Find where the given text appears and provide that cell's center as [x, y] coordinate. 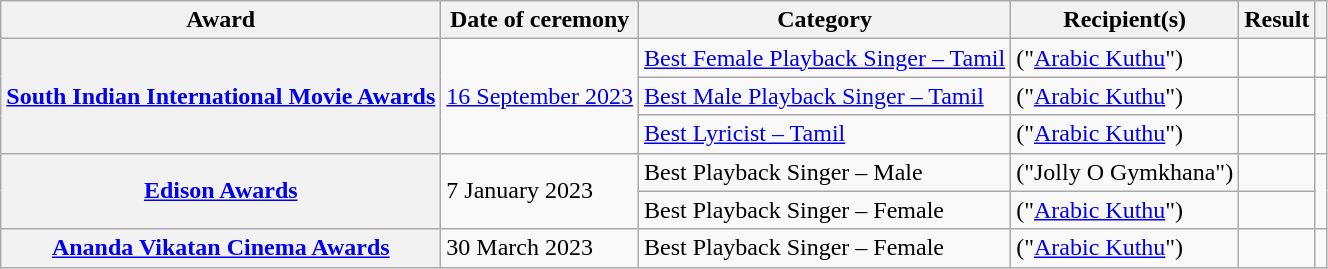
Result [1277, 20]
Ananda Vikatan Cinema Awards [221, 248]
16 September 2023 [540, 96]
Best Playback Singer – Male [824, 172]
Date of ceremony [540, 20]
Edison Awards [221, 191]
Best Male Playback Singer – Tamil [824, 96]
30 March 2023 [540, 248]
7 January 2023 [540, 191]
South Indian International Movie Awards [221, 96]
Best Lyricist – Tamil [824, 134]
Best Female Playback Singer – Tamil [824, 58]
Recipient(s) [1125, 20]
("Jolly O Gymkhana") [1125, 172]
Award [221, 20]
Category [824, 20]
